Pinpoint the cell where the given text exists, returning its [X, Y] midpoint coordinate. 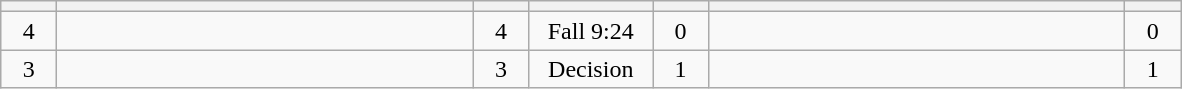
Decision [591, 69]
Fall 9:24 [591, 31]
